Search for the cell housing the specified text and yield its (X, Y) center coordinate. 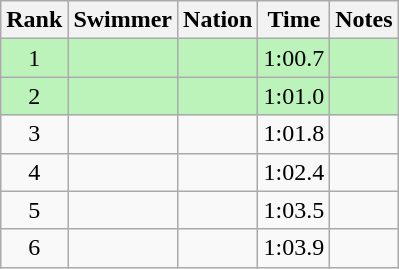
Notes (364, 20)
1 (34, 58)
1:01.8 (294, 134)
1:03.9 (294, 248)
3 (34, 134)
5 (34, 210)
1:03.5 (294, 210)
1:00.7 (294, 58)
1:02.4 (294, 172)
Nation (218, 20)
Rank (34, 20)
Swimmer (123, 20)
Time (294, 20)
1:01.0 (294, 96)
4 (34, 172)
6 (34, 248)
2 (34, 96)
